Find where the given text appears and provide that cell's center as (X, Y) coordinate. 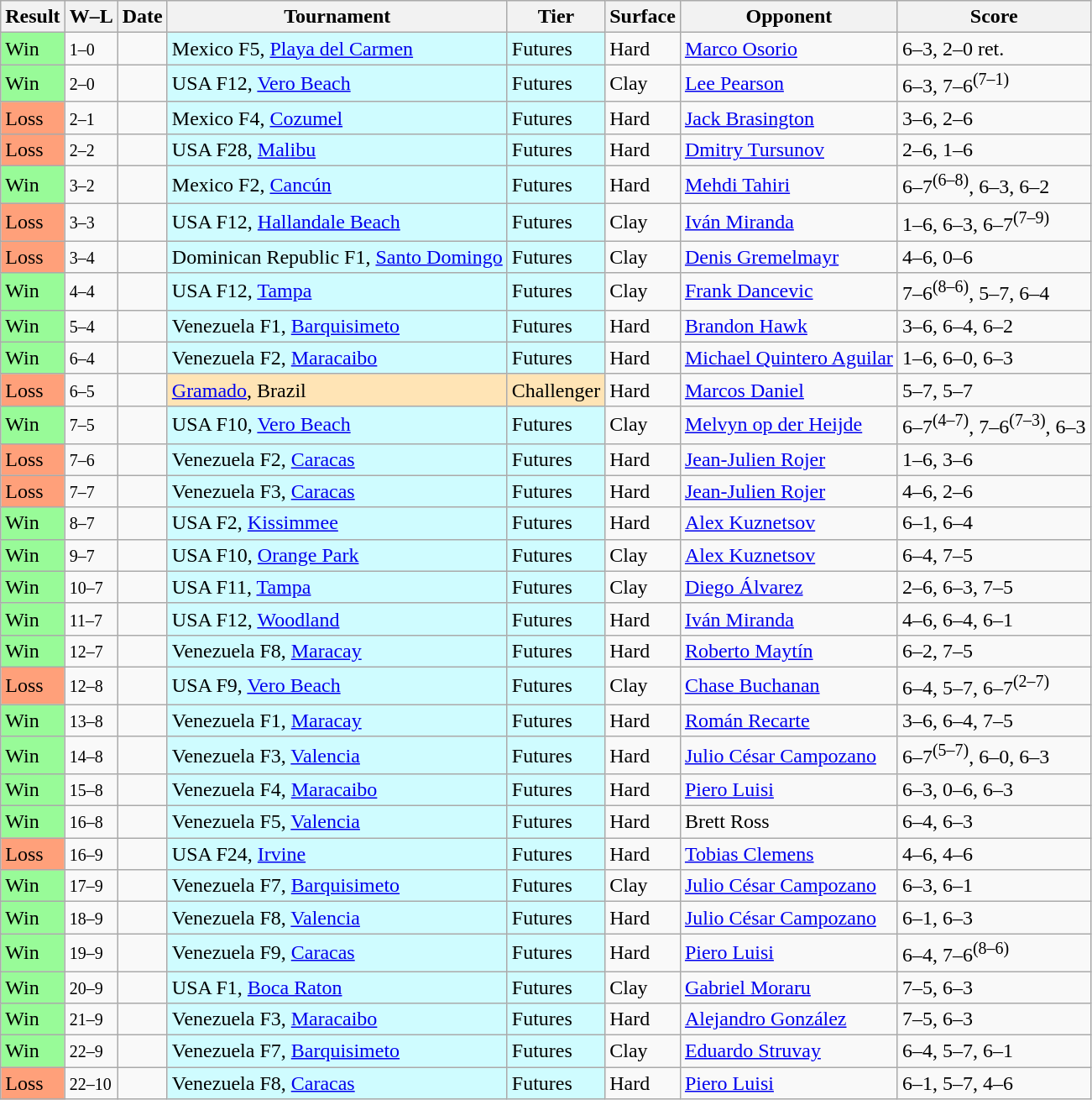
13–8 (91, 720)
Tobias Clemens (789, 854)
6–7(6–8), 6–3, 6–2 (994, 185)
3–6, 6–4, 7–5 (994, 720)
6–7(5–7), 6–0, 6–3 (994, 756)
7–7 (91, 491)
USA F12, Tampa (337, 292)
6–4, 6–3 (994, 822)
USA F9, Vero Beach (337, 685)
6–3, 6–1 (994, 886)
16–8 (91, 822)
Marco Osorio (789, 49)
6–1, 6–3 (994, 918)
Gabriel Moraru (789, 987)
USA F12, Woodland (337, 619)
Chase Buchanan (789, 685)
14–8 (91, 756)
2–6, 1–6 (994, 149)
Gramado, Brazil (337, 390)
Dmitry Tursunov (789, 149)
17–9 (91, 886)
6–3, 2–0 ret. (994, 49)
15–8 (91, 790)
USA F24, Irvine (337, 854)
USA F28, Malibu (337, 149)
2–1 (91, 118)
4–4 (91, 292)
9–7 (91, 555)
22–10 (91, 1083)
Venezuela F3, Valencia (337, 756)
1–6, 3–6 (994, 459)
Brandon Hawk (789, 326)
Venezuela F8, Maracay (337, 651)
4–6, 6–4, 6–1 (994, 619)
3–3 (91, 222)
3–4 (91, 257)
Diego Álvarez (789, 587)
3–2 (91, 185)
7–6(8–6), 5–7, 6–4 (994, 292)
6–3, 7–6(7–1) (994, 84)
19–9 (91, 952)
Jack Brasington (789, 118)
Alejandro González (789, 1019)
5–4 (91, 326)
Frank Dancevic (789, 292)
Result (33, 17)
1–6, 6–3, 6–7(7–9) (994, 222)
16–9 (91, 854)
Roberto Maytín (789, 651)
6–4, 7–5 (994, 555)
11–7 (91, 619)
1–0 (91, 49)
1–6, 6–0, 6–3 (994, 358)
Venezuela F8, Caracas (337, 1083)
12–7 (91, 651)
USA F2, Kissimmee (337, 523)
Marcos Daniel (789, 390)
2–2 (91, 149)
5–7, 5–7 (994, 390)
6–7(4–7), 7–6(7–3), 6–3 (994, 425)
7–6 (91, 459)
6–1, 5–7, 4–6 (994, 1083)
3–6, 2–6 (994, 118)
6–3, 0–6, 6–3 (994, 790)
Date (143, 17)
6–1, 6–4 (994, 523)
12–8 (91, 685)
Venezuela F9, Caracas (337, 952)
Eduardo Struvay (789, 1051)
4–6, 4–6 (994, 854)
Venezuela F5, Valencia (337, 822)
2–0 (91, 84)
4–6, 0–6 (994, 257)
USA F12, Vero Beach (337, 84)
W–L (91, 17)
Score (994, 17)
USA F11, Tampa (337, 587)
Mexico F4, Cozumel (337, 118)
6–4, 5–7, 6–1 (994, 1051)
6–4 (91, 358)
Brett Ross (789, 822)
Mexico F5, Playa del Carmen (337, 49)
20–9 (91, 987)
6–2, 7–5 (994, 651)
USA F12, Hallandale Beach (337, 222)
Venezuela F4, Maracaibo (337, 790)
6–4, 5–7, 6–7(2–7) (994, 685)
21–9 (91, 1019)
Melvyn op der Heijde (789, 425)
Challenger (556, 390)
Venezuela F1, Barquisimeto (337, 326)
Surface (643, 17)
Michael Quintero Aguilar (789, 358)
USA F10, Orange Park (337, 555)
6–5 (91, 390)
Denis Gremelmayr (789, 257)
Tier (556, 17)
Venezuela F2, Maracaibo (337, 358)
USA F1, Boca Raton (337, 987)
Mehdi Tahiri (789, 185)
Venezuela F1, Maracay (337, 720)
10–7 (91, 587)
Opponent (789, 17)
Venezuela F3, Caracas (337, 491)
3–6, 6–4, 6–2 (994, 326)
Venezuela F3, Maracaibo (337, 1019)
2–6, 6–3, 7–5 (994, 587)
Mexico F2, Cancún (337, 185)
4–6, 2–6 (994, 491)
Venezuela F8, Valencia (337, 918)
USA F10, Vero Beach (337, 425)
Tournament (337, 17)
6–4, 7–6(8–6) (994, 952)
8–7 (91, 523)
Venezuela F2, Caracas (337, 459)
22–9 (91, 1051)
Dominican Republic F1, Santo Domingo (337, 257)
Román Recarte (789, 720)
7–5 (91, 425)
18–9 (91, 918)
Lee Pearson (789, 84)
